Find where the given text appears and provide that cell's center as (X, Y) coordinate. 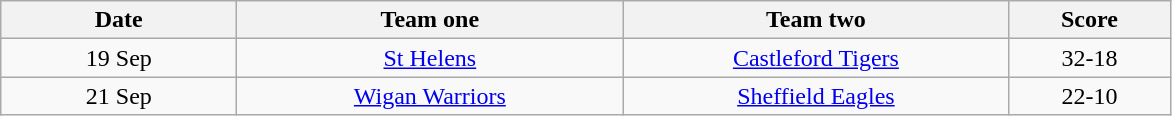
Team two (816, 20)
32-18 (1090, 58)
22-10 (1090, 96)
Castleford Tigers (816, 58)
Team one (430, 20)
Date (119, 20)
21 Sep (119, 96)
19 Sep (119, 58)
Wigan Warriors (430, 96)
Sheffield Eagles (816, 96)
Score (1090, 20)
St Helens (430, 58)
